Provide the [X, Y] coordinate of the cell's center where the given text is located.  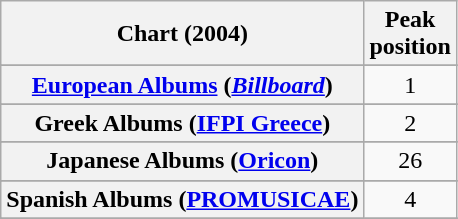
Chart (2004) [182, 34]
2 [410, 123]
26 [410, 161]
4 [410, 199]
Greek Albums (IFPI Greece) [182, 123]
Spanish Albums (PROMUSICAE) [182, 199]
European Albums (Billboard) [182, 85]
1 [410, 85]
Japanese Albums (Oricon) [182, 161]
Peakposition [410, 34]
